For the text-containing cell, return its midpoint in (X, Y) coordinate format. 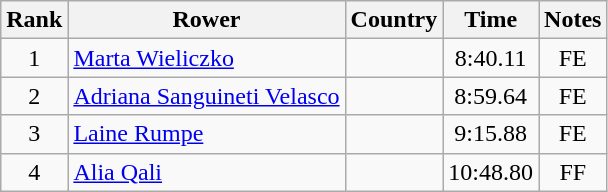
Rank (34, 20)
Adriana Sanguineti Velasco (206, 96)
Laine Rumpe (206, 134)
FF (573, 172)
1 (34, 58)
8:40.11 (491, 58)
8:59.64 (491, 96)
Country (394, 20)
10:48.80 (491, 172)
3 (34, 134)
Rower (206, 20)
Alia Qali (206, 172)
Time (491, 20)
4 (34, 172)
Notes (573, 20)
9:15.88 (491, 134)
2 (34, 96)
Marta Wieliczko (206, 58)
